Locate the cell with the specified text and output its (X, Y) center coordinate. 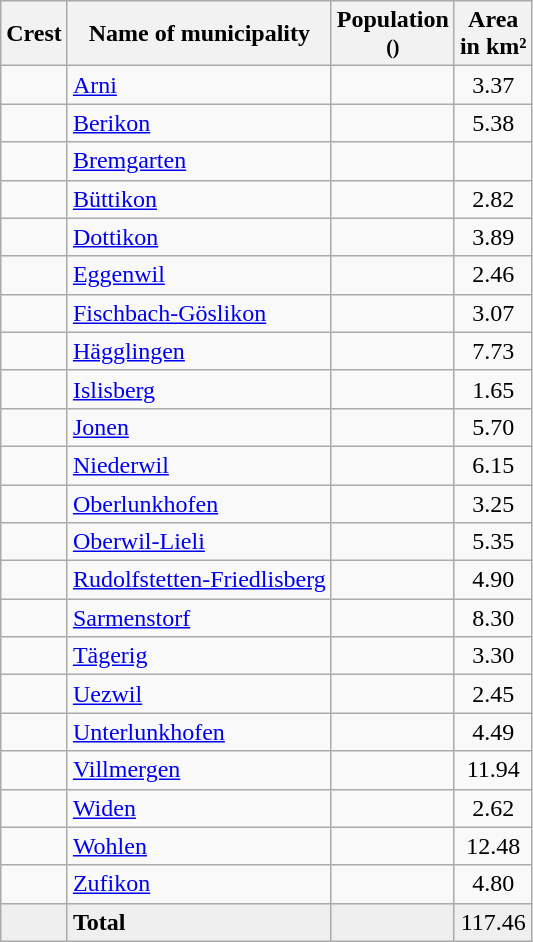
Oberwil-Lieli (199, 542)
117.46 (493, 922)
1.65 (493, 389)
Population() (392, 34)
Berikon (199, 123)
Zufikon (199, 884)
Niederwil (199, 465)
5.38 (493, 123)
Name of municipality (199, 34)
Unterlunkhofen (199, 732)
Fischbach-Göslikon (199, 313)
Rudolfstetten-Friedlisberg (199, 580)
Crest (34, 34)
Arni (199, 85)
Wohlen (199, 846)
Widen (199, 808)
7.73 (493, 351)
5.70 (493, 427)
2.45 (493, 694)
4.80 (493, 884)
Villmergen (199, 770)
3.37 (493, 85)
3.25 (493, 503)
5.35 (493, 542)
Uezwil (199, 694)
4.49 (493, 732)
Dottikon (199, 237)
11.94 (493, 770)
12.48 (493, 846)
Islisberg (199, 389)
8.30 (493, 618)
Oberlunkhofen (199, 503)
Tägerig (199, 656)
3.30 (493, 656)
4.90 (493, 580)
Eggenwil (199, 275)
2.46 (493, 275)
Total (199, 922)
Jonen (199, 427)
Bremgarten (199, 161)
Büttikon (199, 199)
Area in km² (493, 34)
3.07 (493, 313)
3.89 (493, 237)
Sarmenstorf (199, 618)
2.62 (493, 808)
2.82 (493, 199)
6.15 (493, 465)
Hägglingen (199, 351)
